Pinpoint the cell where the given text exists, returning its [x, y] midpoint coordinate. 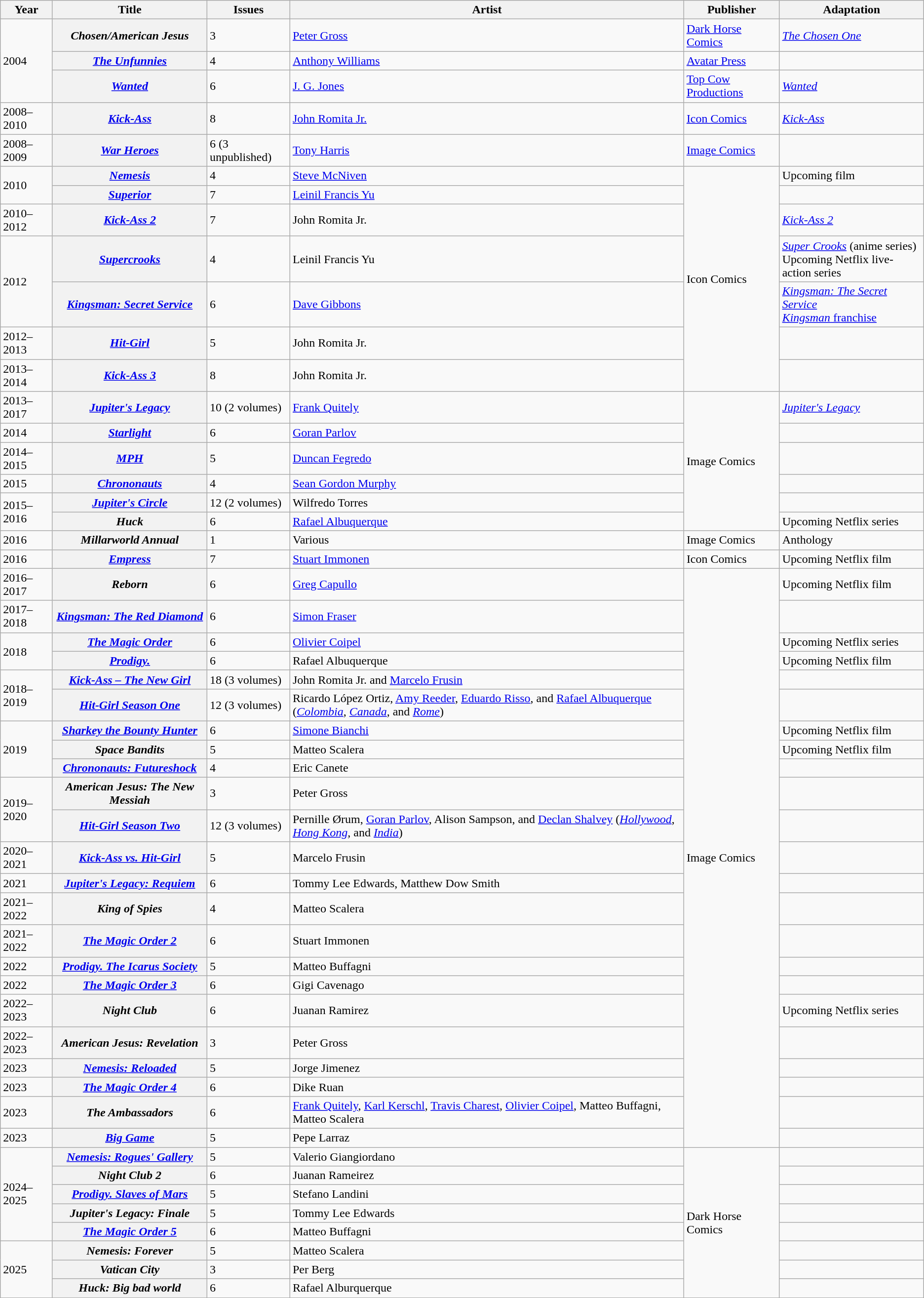
Anthology [851, 540]
Sharkey the Bounty Hunter [129, 730]
Big Game [129, 1138]
The Magic Order 4 [129, 1087]
Title [129, 10]
6 (3 unpublished) [248, 150]
Nemesis [129, 176]
Artist [487, 10]
2015–2016 [27, 512]
Nemesis: Rogues' Gallery [129, 1157]
Avatar Press [731, 61]
Reborn [129, 585]
Kick-Ass – The New Girl [129, 679]
American Jesus: The New Messiah [129, 794]
2010–2012 [27, 220]
MPH [129, 458]
Eric Canete [487, 768]
Chrononauts [129, 484]
Prodigy. [129, 661]
Olivier Coipel [487, 642]
Jupiter's Legacy: Requiem [129, 883]
2008–2009 [27, 150]
Duncan Fegredo [487, 458]
The Chosen One [851, 36]
The Magic Order 2 [129, 941]
Year [27, 10]
Supercrooks [129, 259]
2025 [27, 1269]
Gigi Cavenago [487, 985]
Adaptation [851, 10]
2021 [27, 883]
Issues [248, 10]
J. G. Jones [487, 86]
Frank Quitely [487, 408]
2010 [27, 185]
Jupiter's Circle [129, 503]
Nemesis: Forever [129, 1251]
Dike Ruan [487, 1087]
2015 [27, 484]
Hit-Girl [129, 343]
2024–2025 [27, 1194]
Kingsman: Secret Service [129, 304]
Publisher [731, 10]
The Magic Order 5 [129, 1232]
Hit-Girl Season Two [129, 826]
2012 [27, 281]
2014–2015 [27, 458]
American Jesus: Revelation [129, 1043]
Greg Capullo [487, 585]
Night Club 2 [129, 1176]
Starlight [129, 433]
2020–2021 [27, 858]
Chrononauts: Futureshock [129, 768]
Goran Parlov [487, 433]
War Heroes [129, 150]
1 [248, 540]
Prodigy. The Icarus Society [129, 966]
2016–2017 [27, 585]
Simon Fraser [487, 616]
Wilfredo Torres [487, 503]
2013–2017 [27, 408]
Juanan Ramirez [487, 1010]
Kick-Ass vs. Hit-Girl [129, 858]
2017–2018 [27, 616]
Tony Harris [487, 150]
2018–2019 [27, 695]
The Magic Order 3 [129, 985]
Tommy Lee Edwards [487, 1213]
Super Crooks (anime series)Upcoming Netflix live-action series [851, 259]
The Ambassadors [129, 1112]
Per Berg [487, 1269]
18 (3 volumes) [248, 679]
2019–2020 [27, 810]
Pernille Ørum, Goran Parlov, Alison Sampson, and Declan Shalvey (Hollywood, Hong Kong, and India) [487, 826]
Top Cow Productions [731, 86]
Tommy Lee Edwards, Matthew Dow Smith [487, 883]
The Unfunnies [129, 61]
John Romita Jr. and Marcelo Frusin [487, 679]
Sean Gordon Murphy [487, 484]
10 (2 volumes) [248, 408]
Nemesis: Reloaded [129, 1068]
Huck [129, 521]
Vatican City [129, 1269]
Frank Quitely, Karl Kerschl, Travis Charest, Olivier Coipel, Matteo Buffagni, Matteo Scalera [487, 1112]
Hit-Girl Season One [129, 705]
Various [487, 540]
Juanan Rameirez [487, 1176]
2012–2013 [27, 343]
Upcoming film [851, 176]
King of Spies [129, 908]
Anthony Williams [487, 61]
Dave Gibbons [487, 304]
Prodigy. Slaves of Mars [129, 1194]
2008–2010 [27, 118]
Rafael Alburquerque [487, 1288]
Simone Bianchi [487, 730]
The Magic Order [129, 642]
Millarworld Annual [129, 540]
2014 [27, 433]
Superior [129, 195]
Empress [129, 559]
Space Bandits [129, 749]
12 (2 volumes) [248, 503]
Chosen/American Jesus [129, 36]
Marcelo Frusin [487, 858]
Night Club [129, 1010]
Huck: Big bad world [129, 1288]
Ricardo López Ortiz, Amy Reeder, Eduardo Risso, and Rafael Albuquerque (Colombia, Canada, and Rome) [487, 705]
Valerio Giangiordano [487, 1157]
Jorge Jimenez [487, 1068]
Steve McNiven [487, 176]
2004 [27, 61]
2018 [27, 651]
Kingsman: The Secret ServiceKingsman franchise [851, 304]
Jupiter's Legacy: Finale [129, 1213]
Stefano Landini [487, 1194]
2013–2014 [27, 375]
Pepe Larraz [487, 1138]
Kick-Ass 3 [129, 375]
2019 [27, 749]
Kingsman: The Red Diamond [129, 616]
